Search for the cell housing the specified text and yield its (X, Y) center coordinate. 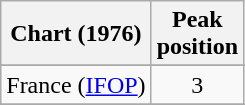
France (IFOP) (76, 85)
3 (197, 85)
Chart (1976) (76, 34)
Peakposition (197, 34)
